For the text-containing cell, return its midpoint in [x, y] coordinate format. 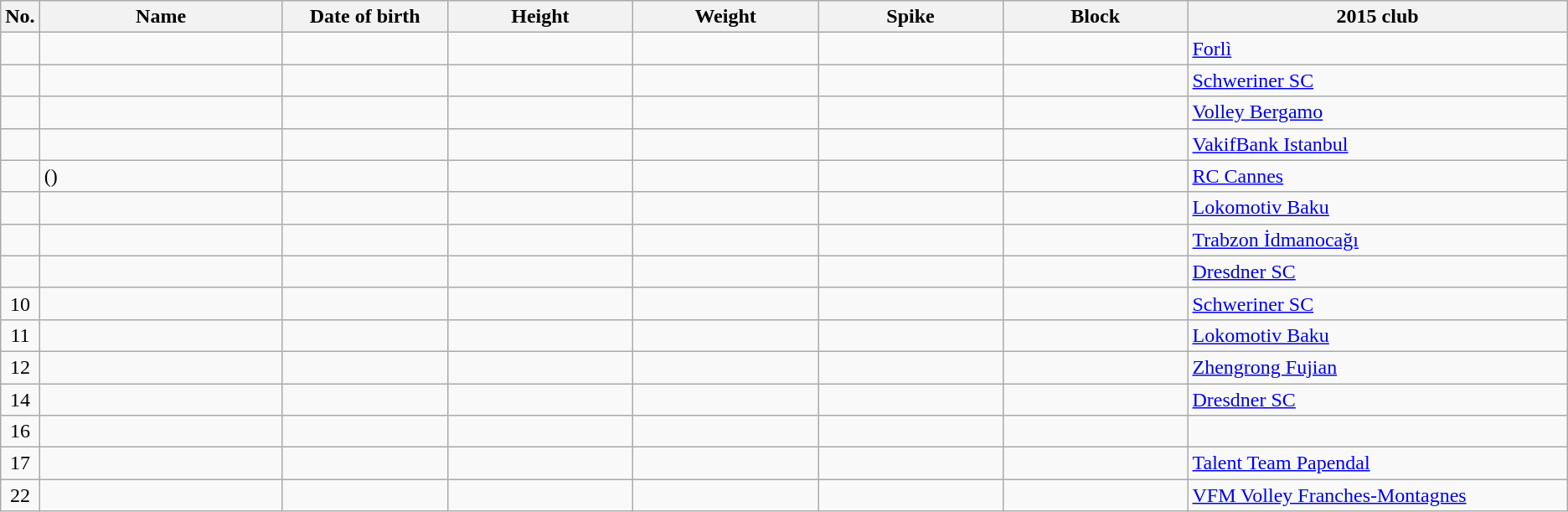
17 [20, 463]
Zhengrong Fujian [1377, 367]
2015 club [1377, 17]
RC Cannes [1377, 176]
Block [1096, 17]
11 [20, 335]
Height [539, 17]
VFM Volley Franches-Montagnes [1377, 495]
() [161, 176]
12 [20, 367]
Talent Team Papendal [1377, 463]
Trabzon İdmanocağı [1377, 240]
No. [20, 17]
Name [161, 17]
Volley Bergamo [1377, 112]
Spike [911, 17]
22 [20, 495]
14 [20, 400]
10 [20, 303]
Forlì [1377, 49]
VakifBank Istanbul [1377, 144]
Date of birth [365, 17]
Weight [725, 17]
16 [20, 432]
